Pinpoint the cell where the given text exists, returning its [X, Y] midpoint coordinate. 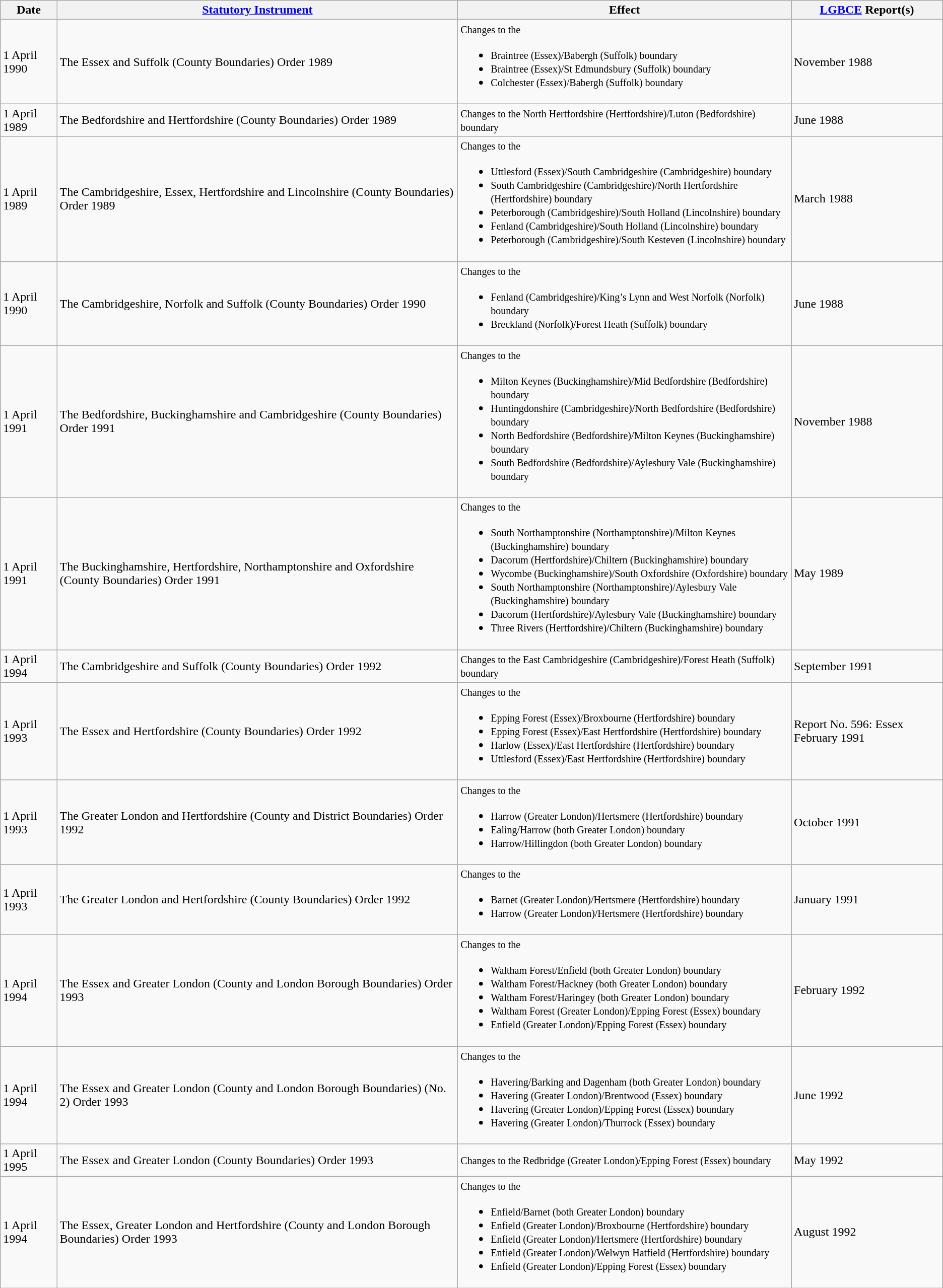
February 1992 [867, 990]
August 1992 [867, 1233]
The Buckinghamshire, Hertfordshire, Northamptonshire and Oxfordshire (County Boundaries) Order 1991 [257, 574]
Changes to the East Cambridgeshire (Cambridgeshire)/Forest Heath (Suffolk) boundary [625, 666]
The Greater London and Hertfordshire (County and District Boundaries) Order 1992 [257, 822]
The Cambridgeshire, Norfolk and Suffolk (County Boundaries) Order 1990 [257, 303]
Effect [625, 10]
Changes to the North Hertfordshire (Hertfordshire)/Luton (Bedfordshire) boundary [625, 120]
March 1988 [867, 199]
Report No. 596: Essex February 1991 [867, 731]
The Essex and Suffolk (County Boundaries) Order 1989 [257, 61]
The Greater London and Hertfordshire (County Boundaries) Order 1992 [257, 899]
Date [29, 10]
September 1991 [867, 666]
The Essex, Greater London and Hertfordshire (County and London Borough Boundaries) Order 1993 [257, 1233]
1 April 1995 [29, 1160]
Changes to theBarnet (Greater London)/Hertsmere (Hertfordshire) boundaryHarrow (Greater London)/Hertsmere (Hertfordshire) boundary [625, 899]
May 1989 [867, 574]
Changes to theFenland (Cambridgeshire)/King’s Lynn and West Norfolk (Norfolk) boundaryBreckland (Norfolk)/Forest Heath (Suffolk) boundary [625, 303]
The Cambridgeshire and Suffolk (County Boundaries) Order 1992 [257, 666]
October 1991 [867, 822]
Changes to the Redbridge (Greater London)/Epping Forest (Essex) boundary [625, 1160]
The Essex and Hertfordshire (County Boundaries) Order 1992 [257, 731]
Statutory Instrument [257, 10]
January 1991 [867, 899]
The Essex and Greater London (County and London Borough Boundaries) Order 1993 [257, 990]
The Essex and Greater London (County and London Borough Boundaries) (No. 2) Order 1993 [257, 1095]
The Essex and Greater London (County Boundaries) Order 1993 [257, 1160]
May 1992 [867, 1160]
LGBCE Report(s) [867, 10]
The Bedfordshire, Buckinghamshire and Cambridgeshire (County Boundaries) Order 1991 [257, 421]
The Cambridgeshire, Essex, Hertfordshire and Lincolnshire (County Boundaries) Order 1989 [257, 199]
The Bedfordshire and Hertfordshire (County Boundaries) Order 1989 [257, 120]
June 1992 [867, 1095]
